Output the [X, Y] coordinate of the center of the cell containing the given text.  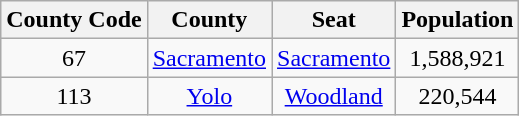
Population [458, 20]
Yolo [209, 96]
1,588,921 [458, 58]
220,544 [458, 96]
County [209, 20]
113 [74, 96]
County Code [74, 20]
Seat [334, 20]
67 [74, 58]
Woodland [334, 96]
